Provide the [x, y] coordinate of the cell's center where the given text is located.  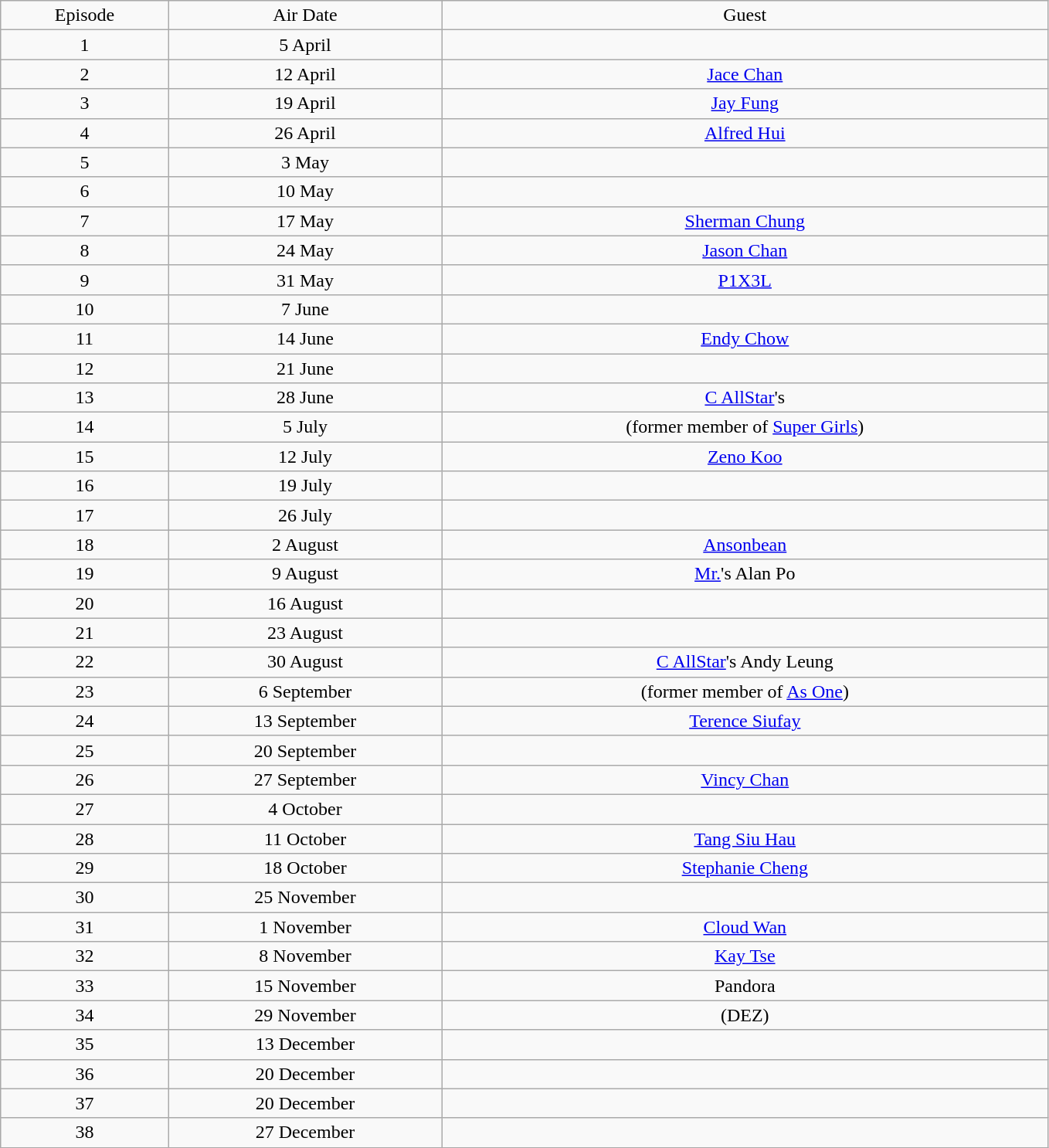
20 September [305, 750]
13 December [305, 1044]
Episode [85, 15]
3 [85, 104]
6 [85, 192]
Pandora [745, 986]
23 [85, 691]
24 May [305, 250]
2 August [305, 545]
28 [85, 838]
Cloud Wan [745, 927]
21 [85, 633]
21 June [305, 369]
19 [85, 574]
14 [85, 427]
30 August [305, 662]
18 October [305, 868]
10 [85, 309]
27 [85, 809]
8 [85, 250]
Kay Tse [745, 956]
Mr.'s Alan Po [745, 574]
1 November [305, 927]
26 April [305, 133]
Vincy Chan [745, 779]
29 November [305, 1015]
19 April [305, 104]
27 December [305, 1133]
38 [85, 1133]
7 [85, 221]
Stephanie Cheng [745, 868]
11 [85, 338]
25 November [305, 898]
23 August [305, 633]
31 May [305, 280]
9 [85, 280]
Jace Chan [745, 74]
12 July [305, 457]
(former member of Super Girls) [745, 427]
16 [85, 486]
36 [85, 1074]
26 [85, 779]
19 July [305, 486]
5 [85, 162]
34 [85, 1015]
16 August [305, 603]
11 October [305, 838]
5 July [305, 427]
29 [85, 868]
Guest [745, 15]
32 [85, 956]
12 [85, 369]
17 May [305, 221]
15 [85, 457]
13 September [305, 721]
24 [85, 721]
33 [85, 986]
37 [85, 1103]
6 September [305, 691]
4 [85, 133]
Tang Siu Hau [745, 838]
3 May [305, 162]
4 October [305, 809]
Endy Chow [745, 338]
30 [85, 898]
Zeno Koo [745, 457]
Sherman Chung [745, 221]
(DEZ) [745, 1015]
15 November [305, 986]
1 [85, 45]
8 November [305, 956]
25 [85, 750]
2 [85, 74]
22 [85, 662]
7 June [305, 309]
C AllStar's Andy Leung [745, 662]
26 July [305, 515]
35 [85, 1044]
13 [85, 398]
27 September [305, 779]
Alfred Hui [745, 133]
20 [85, 603]
31 [85, 927]
C AllStar's [745, 398]
5 April [305, 45]
(former member of As One) [745, 691]
Air Date [305, 15]
17 [85, 515]
Jason Chan [745, 250]
18 [85, 545]
28 June [305, 398]
14 June [305, 338]
Terence Siufay [745, 721]
Jay Fung [745, 104]
P1X3L [745, 280]
10 May [305, 192]
9 August [305, 574]
Ansonbean [745, 545]
12 April [305, 74]
